Search for the cell housing the specified text and yield its [x, y] center coordinate. 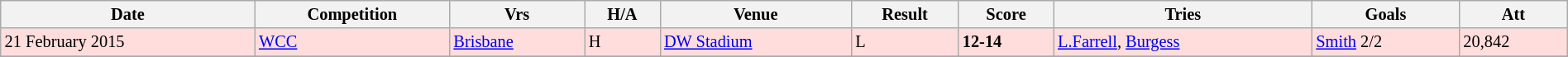
Tries [1183, 14]
21 February 2015 [127, 42]
Vrs [518, 14]
L [905, 42]
Att [1513, 14]
WCC [352, 42]
H [622, 42]
Smith 2/2 [1385, 42]
DW Stadium [756, 42]
Date [127, 14]
Score [1006, 14]
Competition [352, 14]
Result [905, 14]
20,842 [1513, 42]
Venue [756, 14]
H/A [622, 14]
12-14 [1006, 42]
Brisbane [518, 42]
Goals [1385, 14]
L.Farrell, Burgess [1183, 42]
